Output the (X, Y) coordinate of the center of the cell containing the given text.  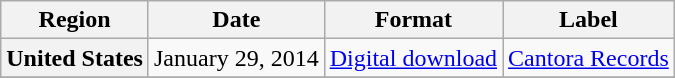
Region (75, 20)
Label (589, 20)
United States (75, 58)
Digital download (413, 58)
Date (236, 20)
January 29, 2014 (236, 58)
Cantora Records (589, 58)
Format (413, 20)
